Search for the cell housing the specified text and yield its [X, Y] center coordinate. 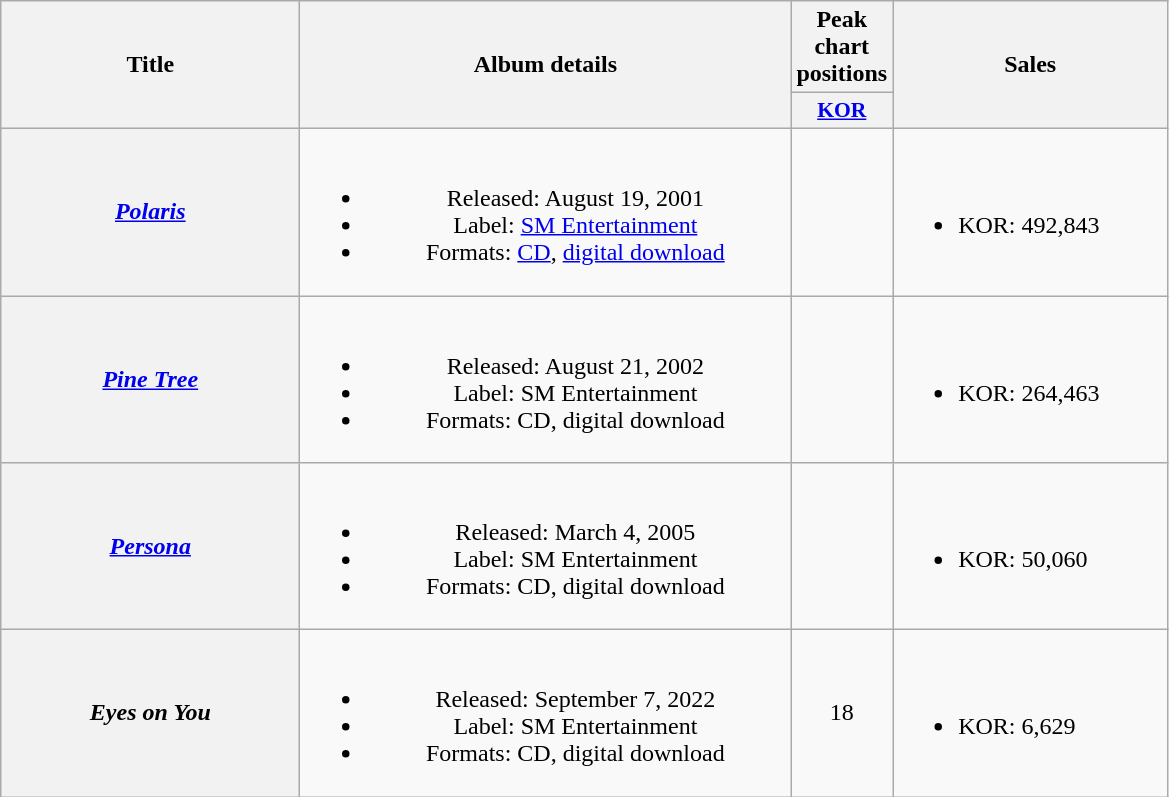
Released: August 19, 2001Label: SM EntertainmentFormats: CD, digital download [546, 212]
KOR: 492,843 [1030, 212]
KOR [842, 111]
Eyes on You [150, 714]
Persona [150, 546]
Released: March 4, 2005Label: SM EntertainmentFormats: CD, digital download [546, 546]
KOR: 50,060 [1030, 546]
Title [150, 65]
Pine Tree [150, 380]
18 [842, 714]
Sales [1030, 65]
KOR: 264,463 [1030, 380]
Peak chart positions [842, 47]
Released: September 7, 2022Label: SM EntertainmentFormats: CD, digital download [546, 714]
Polaris [150, 212]
Released: August 21, 2002Label: SM EntertainmentFormats: CD, digital download [546, 380]
Album details [546, 65]
KOR: 6,629 [1030, 714]
